Output the [x, y] coordinate of the center of the cell containing the given text.  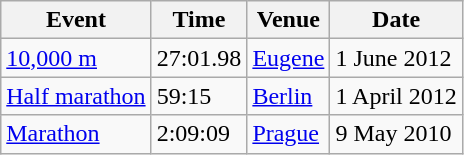
Prague [288, 134]
Half marathon [76, 96]
2:09:09 [199, 134]
Event [76, 20]
1 June 2012 [396, 58]
Marathon [76, 134]
1 April 2012 [396, 96]
Eugene [288, 58]
Venue [288, 20]
Date [396, 20]
59:15 [199, 96]
Time [199, 20]
27:01.98 [199, 58]
10,000 m [76, 58]
Berlin [288, 96]
9 May 2010 [396, 134]
